Search for the cell housing the specified text and yield its (x, y) center coordinate. 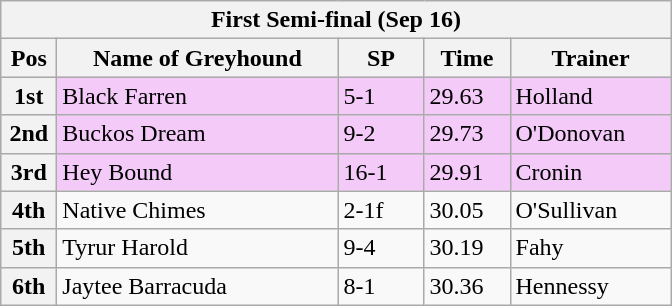
9-4 (381, 248)
29.73 (467, 134)
O'Sullivan (590, 210)
5th (29, 248)
29.63 (467, 96)
Name of Greyhound (198, 58)
1st (29, 96)
Time (467, 58)
2-1f (381, 210)
6th (29, 286)
5-1 (381, 96)
16-1 (381, 172)
Holland (590, 96)
SP (381, 58)
9-2 (381, 134)
Buckos Dream (198, 134)
30.36 (467, 286)
Cronin (590, 172)
First Semi-final (Sep 16) (336, 20)
29.91 (467, 172)
4th (29, 210)
Hennessy (590, 286)
Tyrur Harold (198, 248)
Black Farren (198, 96)
Trainer (590, 58)
Pos (29, 58)
Jaytee Barracuda (198, 286)
Hey Bound (198, 172)
Native Chimes (198, 210)
O'Donovan (590, 134)
8-1 (381, 286)
2nd (29, 134)
30.19 (467, 248)
3rd (29, 172)
Fahy (590, 248)
30.05 (467, 210)
